Return the (X, Y) coordinate for the center point of the cell that contains the specified text.  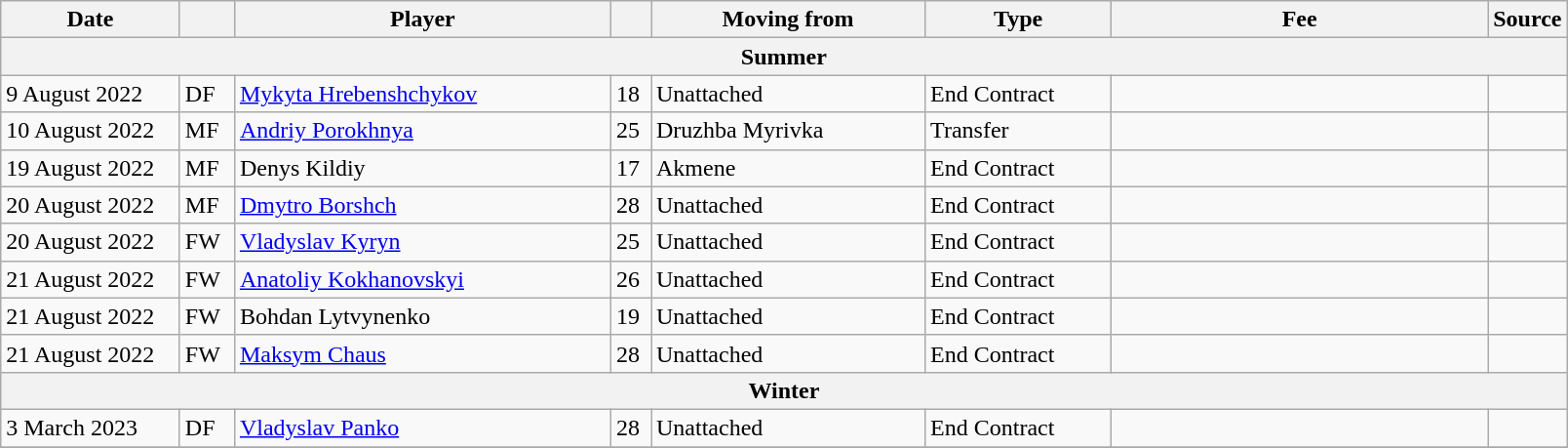
10 August 2022 (91, 131)
Andriy Porokhnya (422, 131)
18 (630, 94)
Bohdan Lytvynenko (422, 316)
Vladyslav Panko (422, 428)
Vladyslav Kyryn (422, 242)
26 (630, 279)
3 March 2023 (91, 428)
Akmene (788, 168)
Transfer (1018, 131)
Dmytro Borshch (422, 205)
19 August 2022 (91, 168)
Fee (1300, 20)
Summer (784, 57)
Player (422, 20)
Source (1527, 20)
Denys Kildiy (422, 168)
9 August 2022 (91, 94)
Anatoliy Kokhanovskyi (422, 279)
Mykyta Hrebenshchykov (422, 94)
Maksym Chaus (422, 353)
Druzhba Myrivka (788, 131)
Winter (784, 390)
Date (91, 20)
Type (1018, 20)
19 (630, 316)
Moving from (788, 20)
17 (630, 168)
